Search for the cell housing the specified text and yield its (X, Y) center coordinate. 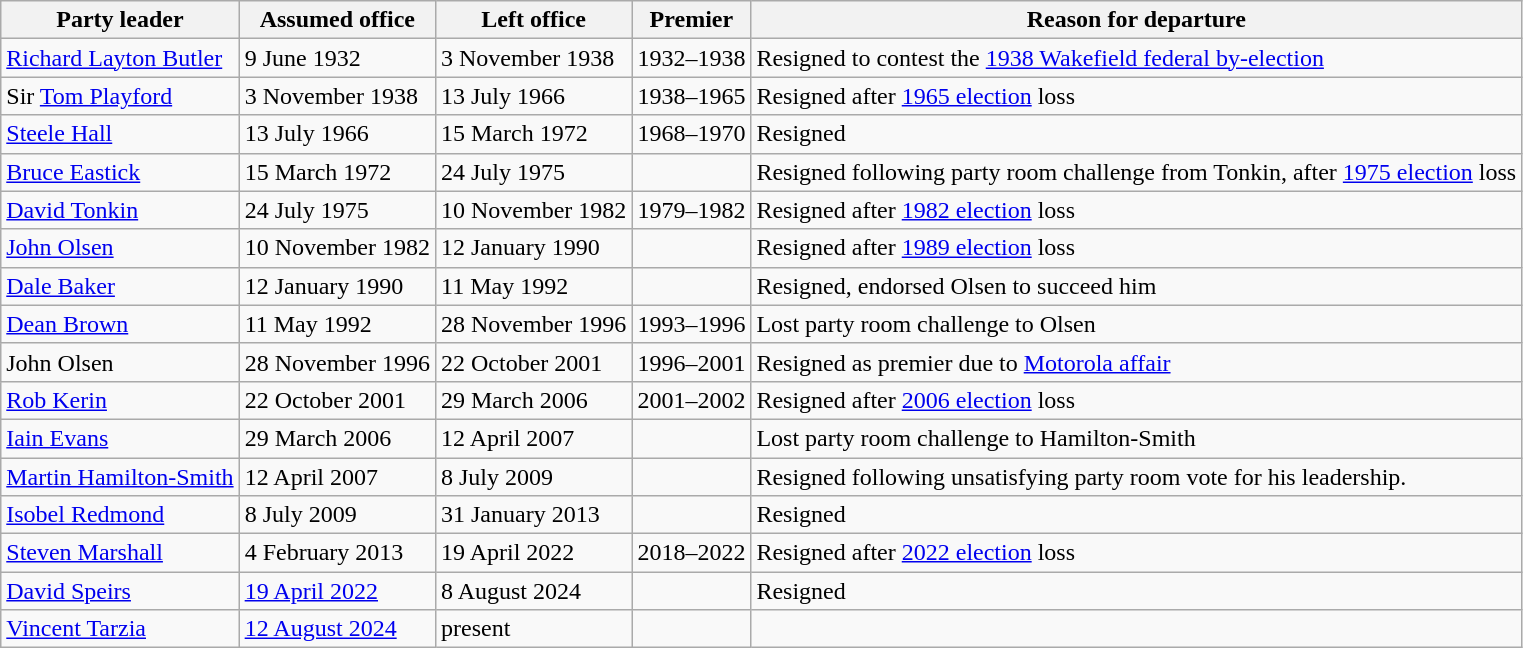
2018–2022 (692, 553)
Premier (692, 20)
Party leader (120, 20)
Resigned following unsatisfying party room vote for his leadership. (1136, 477)
Steele Hall (120, 134)
Resigned after 2006 election loss (1136, 400)
4 February 2013 (337, 553)
1996–2001 (692, 362)
Assumed office (337, 20)
8 August 2024 (533, 591)
Rob Kerin (120, 400)
Resigned, endorsed Olsen to succeed him (1136, 286)
David Tonkin (120, 210)
Resigned after 1989 election loss (1136, 248)
Dale Baker (120, 286)
Resigned after 1982 election loss (1136, 210)
12 August 2024 (337, 629)
Richard Layton Butler (120, 58)
1938–1965 (692, 96)
Resigned to contest the 1938 Wakefield federal by-election (1136, 58)
Lost party room challenge to Hamilton-Smith (1136, 438)
Resigned following party room challenge from Tonkin, after 1975 election loss (1136, 172)
2001–2002 (692, 400)
1932–1938 (692, 58)
31 January 2013 (533, 515)
1979–1982 (692, 210)
Resigned as premier due to Motorola affair (1136, 362)
Resigned after 2022 election loss (1136, 553)
David Speirs (120, 591)
Lost party room challenge to Olsen (1136, 324)
Resigned after 1965 election loss (1136, 96)
Steven Marshall (120, 553)
Reason for departure (1136, 20)
1993–1996 (692, 324)
Martin Hamilton-Smith (120, 477)
present (533, 629)
1968–1970 (692, 134)
Sir Tom Playford (120, 96)
Iain Evans (120, 438)
Dean Brown (120, 324)
Left office (533, 20)
9 June 1932 (337, 58)
Bruce Eastick (120, 172)
Vincent Tarzia (120, 629)
Isobel Redmond (120, 515)
